Scan for the cell matching the given text and deliver its [x, y] coordinate at center. 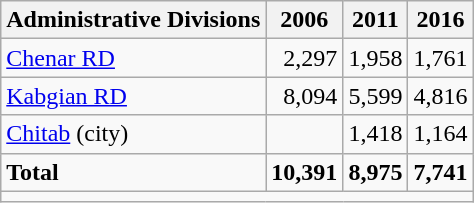
4,816 [440, 96]
2016 [440, 20]
2011 [376, 20]
10,391 [304, 172]
Administrative Divisions [134, 20]
5,599 [376, 96]
Total [134, 172]
Chitab (city) [134, 134]
Kabgian RD [134, 96]
8,975 [376, 172]
2,297 [304, 58]
1,761 [440, 58]
8,094 [304, 96]
Chenar RD [134, 58]
1,418 [376, 134]
1,958 [376, 58]
7,741 [440, 172]
1,164 [440, 134]
2006 [304, 20]
